Return [X, Y] of the center of cell containing provided text 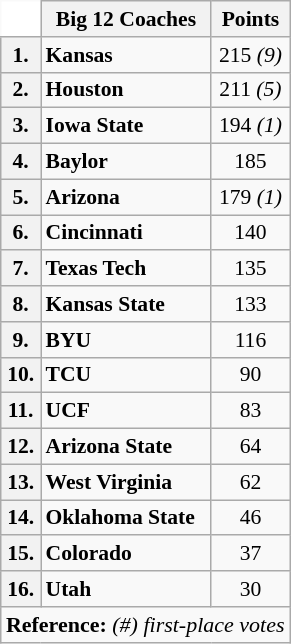
BYU [126, 340]
5. [21, 197]
37 [250, 554]
Arizona [126, 197]
3. [21, 126]
140 [250, 233]
215 (9) [250, 55]
14. [21, 518]
UCF [126, 411]
1. [21, 55]
15. [21, 554]
9. [21, 340]
13. [21, 482]
30 [250, 589]
Big 12 Coaches [126, 19]
Texas Tech [126, 269]
90 [250, 375]
83 [250, 411]
2. [21, 90]
Baylor [126, 162]
Points [250, 19]
135 [250, 269]
46 [250, 518]
Reference: (#) first-place votes [146, 625]
64 [250, 447]
Houston [126, 90]
Iowa State [126, 126]
4. [21, 162]
Colorado [126, 554]
10. [21, 375]
116 [250, 340]
194 (1) [250, 126]
West Virginia [126, 482]
179 (1) [250, 197]
8. [21, 304]
7. [21, 269]
TCU [126, 375]
Oklahoma State [126, 518]
133 [250, 304]
62 [250, 482]
Kansas State [126, 304]
16. [21, 589]
Kansas [126, 55]
211 (5) [250, 90]
12. [21, 447]
6. [21, 233]
185 [250, 162]
Utah [126, 589]
Arizona State [126, 447]
11. [21, 411]
Cincinnati [126, 233]
